Capture the cell that displays the provided text and extract its [X, Y] central coordinate. 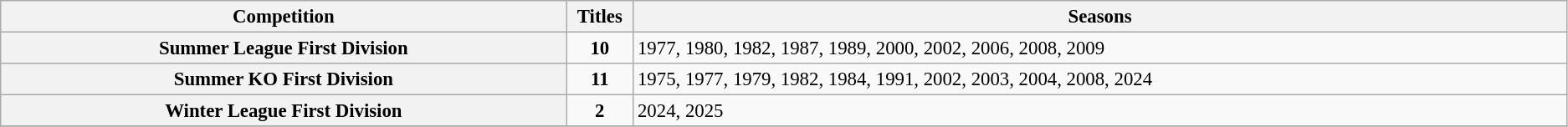
2024, 2025 [1100, 111]
Winter League First Division [284, 111]
11 [600, 79]
Summer League First Division [284, 48]
Summer KO First Division [284, 79]
Competition [284, 17]
Titles [600, 17]
1975, 1977, 1979, 1982, 1984, 1991, 2002, 2003, 2004, 2008, 2024 [1100, 79]
Seasons [1100, 17]
1977, 1980, 1982, 1987, 1989, 2000, 2002, 2006, 2008, 2009 [1100, 48]
2 [600, 111]
10 [600, 48]
